Extract the [x, y] coordinate from the center of the cell holding the provided text.  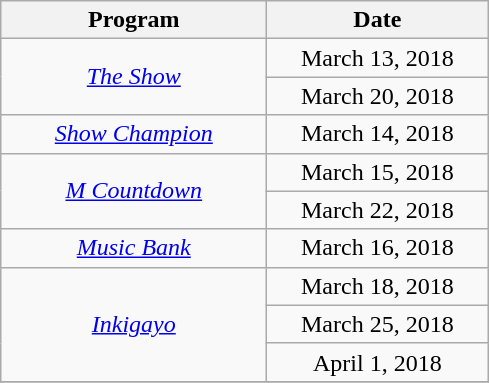
Date [378, 20]
March 16, 2018 [378, 248]
March 14, 2018 [378, 134]
March 25, 2018 [378, 324]
Inkigayo [134, 324]
Program [134, 20]
March 22, 2018 [378, 210]
Music Bank [134, 248]
April 1, 2018 [378, 362]
M Countdown [134, 191]
Show Champion [134, 134]
March 18, 2018 [378, 286]
March 15, 2018 [378, 172]
March 20, 2018 [378, 96]
The Show [134, 77]
March 13, 2018 [378, 58]
